Return [X, Y] of the center of cell containing provided text 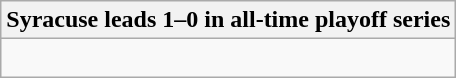
Syracuse leads 1–0 in all-time playoff series [228, 20]
